Search for the cell housing the specified text and yield its [X, Y] center coordinate. 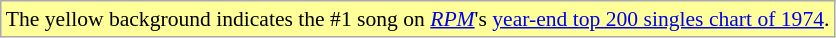
The yellow background indicates the #1 song on RPM's year-end top 200 singles chart of 1974. [418, 19]
